Capture the cell that displays the provided text and extract its (x, y) central coordinate. 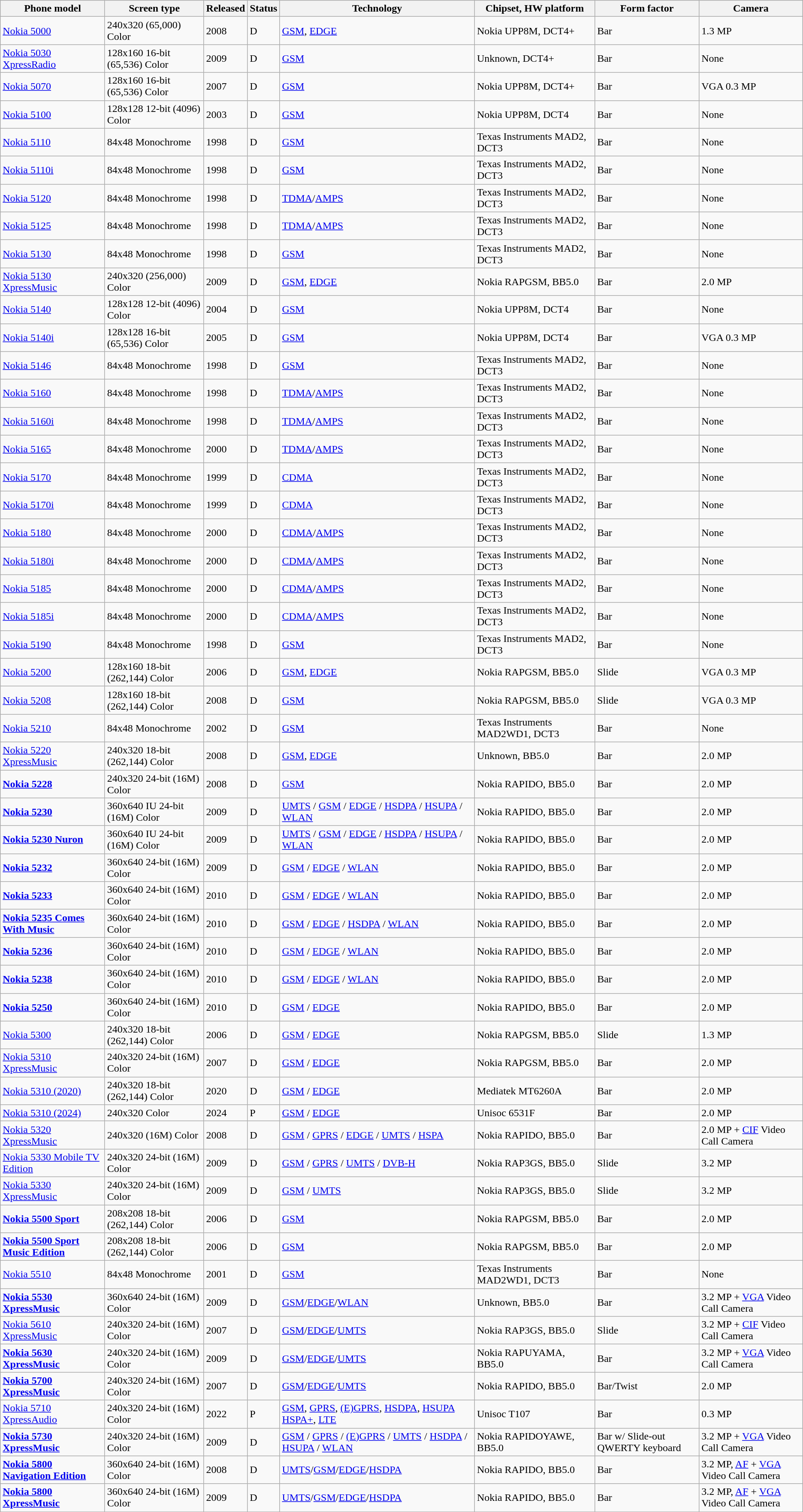
Nokia 5330 XpressMusic (52, 1190)
Nokia 5180i (52, 561)
Nokia 5130 XpressMusic (52, 281)
Status (263, 9)
Nokia 5510 (52, 1274)
Nokia 5130 (52, 254)
Technology (377, 9)
Screen type (154, 9)
Phone model (52, 9)
Chipset, HW platform (534, 9)
Camera (751, 9)
2002 (226, 728)
2022 (226, 1414)
2020 (226, 1091)
Form factor (647, 9)
128x128 16-bit (65,536) Color (154, 337)
Unknown, DCT4+ (534, 58)
GSM/EDGE/WLAN (377, 1303)
Nokia 5000 (52, 31)
Nokia 5100 (52, 114)
Released (226, 9)
GSM / UMTS (377, 1190)
Nokia 5236 (52, 951)
Nokia 5710 XpressAudio (52, 1414)
Mediatek MT6260A (534, 1091)
Nokia 5070 (52, 87)
Nokia 5180 (52, 533)
GSM / GPRS / (E)GPRS / UMTS / HSDPA / HSUPA / WLAN (377, 1442)
Nokia 5230 (52, 812)
2005 (226, 337)
2001 (226, 1274)
Nokia 5230 Nuron (52, 840)
2003 (226, 114)
Nokia 5310 (2020) (52, 1091)
Nokia 5190 (52, 644)
GSM / GPRS / UMTS / DVB-H (377, 1163)
Nokia 5110i (52, 170)
Nokia 5800 Navigation Edition (52, 1470)
Nokia 5220 XpressMusic (52, 756)
Nokia 5330 Mobile TV Edition (52, 1163)
Nokia 5146 (52, 365)
Unisoc 6531F (534, 1113)
Nokia 5800 XpressMusic (52, 1497)
Nokia 5610 XpressMusic (52, 1330)
Unisoc T107 (534, 1414)
Nokia 5300 (52, 1035)
Bar w/ Slide-out QWERTY keyboard (647, 1442)
GSM, GPRS, (E)GPRS, HSDPA, HSUPA HSPA+, LTE (377, 1414)
Nokia 5250 (52, 1007)
Bar/Twist (647, 1386)
GSM / EDGE / HSDPA / WLAN (377, 924)
Nokia 5730 XpressMusic (52, 1442)
Nokia RAPUYAMA, BB5.0 (534, 1358)
Nokia 5310 XpressMusic (52, 1063)
Nokia 5500 Sport (52, 1219)
Nokia 5320 XpressMusic (52, 1135)
Nokia 5232 (52, 868)
240x320 (65,000) Color (154, 31)
3.2 MP + CIF Video Call Camera (751, 1330)
Nokia 5030 XpressRadio (52, 58)
Nokia 5185 (52, 588)
Nokia 5185i (52, 617)
Nokia 5110 (52, 142)
240x320 (256,000) Color (154, 281)
Nokia 5700 XpressMusic (52, 1386)
Nokia 5210 (52, 728)
Nokia 5160 (52, 394)
Nokia 5200 (52, 672)
2004 (226, 310)
Nokia 5530 XpressMusic (52, 1303)
Nokia 5140i (52, 337)
Nokia 5160i (52, 421)
Nokia 5310 (2024) (52, 1113)
Nokia 5238 (52, 979)
Nokia 5165 (52, 449)
Nokia 5140 (52, 310)
2.0 MP + CIF Video Call Camera (751, 1135)
Nokia 5500 Sport Music Edition (52, 1247)
Nokia 5170i (52, 505)
Nokia 5233 (52, 895)
GSM / GPRS / EDGE / UMTS / HSPA (377, 1135)
Nokia 5208 (52, 700)
Nokia 5235 Comes With Music (52, 924)
Nokia 5630 XpressMusic (52, 1358)
240x320 Color (154, 1113)
2024 (226, 1113)
Nokia 5170 (52, 477)
0.3 MP (751, 1414)
Nokia 5228 (52, 784)
Nokia RAPIDOYAWE, BB5.0 (534, 1442)
Nokia 5120 (52, 198)
Nokia 5125 (52, 226)
240x320 (16M) Color (154, 1135)
